Pinpoint the cell where the given text exists, returning its (X, Y) midpoint coordinate. 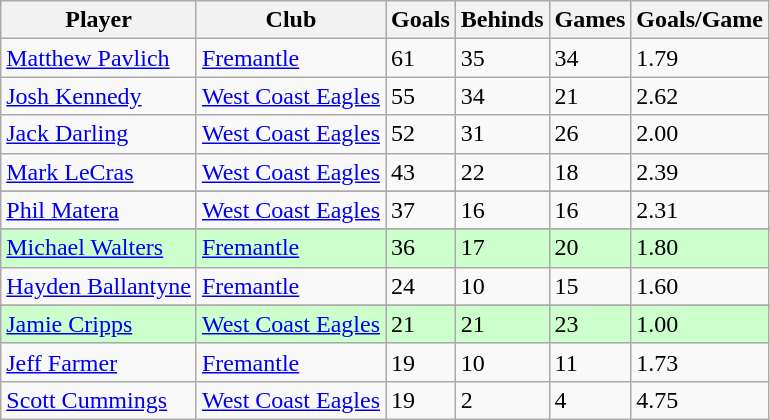
20 (590, 248)
55 (421, 96)
Goals (421, 20)
Mark LeCras (99, 172)
23 (590, 324)
1.00 (700, 324)
Scott Cummings (99, 400)
Michael Walters (99, 248)
52 (421, 134)
Phil Matera (99, 210)
1.73 (700, 362)
4 (590, 400)
Games (590, 20)
37 (421, 210)
17 (502, 248)
Jack Darling (99, 134)
61 (421, 58)
31 (502, 134)
15 (590, 286)
2 (502, 400)
2.62 (700, 96)
35 (502, 58)
11 (590, 362)
36 (421, 248)
Matthew Pavlich (99, 58)
Club (290, 20)
2.39 (700, 172)
24 (421, 286)
Jamie Cripps (99, 324)
22 (502, 172)
Player (99, 20)
2.00 (700, 134)
Josh Kennedy (99, 96)
Jeff Farmer (99, 362)
43 (421, 172)
26 (590, 134)
1.79 (700, 58)
1.60 (700, 286)
18 (590, 172)
1.80 (700, 248)
4.75 (700, 400)
Hayden Ballantyne (99, 286)
Goals/Game (700, 20)
Behinds (502, 20)
2.31 (700, 210)
